Capture the cell that displays the provided text and extract its (X, Y) central coordinate. 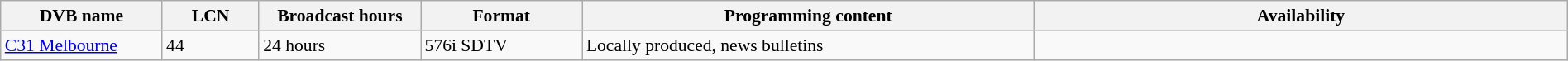
Availability (1302, 16)
Format (501, 16)
Locally produced, news bulletins (809, 45)
LCN (210, 16)
Broadcast hours (339, 16)
576i SDTV (501, 45)
Programming content (809, 16)
44 (210, 45)
C31 Melbourne (81, 45)
DVB name (81, 16)
24 hours (339, 45)
